Detect which cell encompasses the target text, then output its [X, Y] center coordinate. 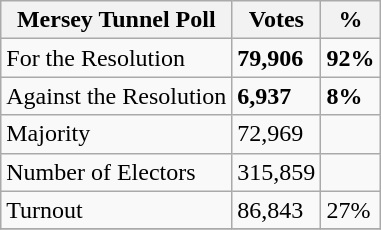
Against the Resolution [116, 96]
86,843 [276, 210]
Turnout [116, 210]
315,859 [276, 172]
Number of Electors [116, 172]
92% [350, 58]
% [350, 20]
6,937 [276, 96]
72,969 [276, 134]
79,906 [276, 58]
For the Resolution [116, 58]
Votes [276, 20]
27% [350, 210]
Majority [116, 134]
Mersey Tunnel Poll [116, 20]
8% [350, 96]
